Provide the [x, y] coordinate of the cell's center where the given text is located.  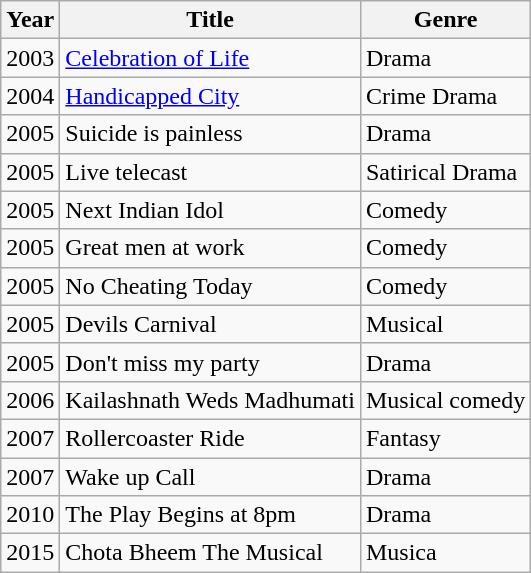
No Cheating Today [210, 286]
Rollercoaster Ride [210, 438]
Live telecast [210, 172]
Devils Carnival [210, 324]
Suicide is painless [210, 134]
Musical [445, 324]
Fantasy [445, 438]
Don't miss my party [210, 362]
2003 [30, 58]
Kailashnath Weds Madhumati [210, 400]
Genre [445, 20]
The Play Begins at 8pm [210, 515]
2004 [30, 96]
2015 [30, 553]
Next Indian Idol [210, 210]
Satirical Drama [445, 172]
Crime Drama [445, 96]
Great men at work [210, 248]
2006 [30, 400]
Title [210, 20]
Wake up Call [210, 477]
Musical comedy [445, 400]
2010 [30, 515]
Celebration of Life [210, 58]
Musica [445, 553]
Year [30, 20]
Handicapped City [210, 96]
Chota Bheem The Musical [210, 553]
